Identify which cell holds the provided text, then report its [x, y] central coordinate. 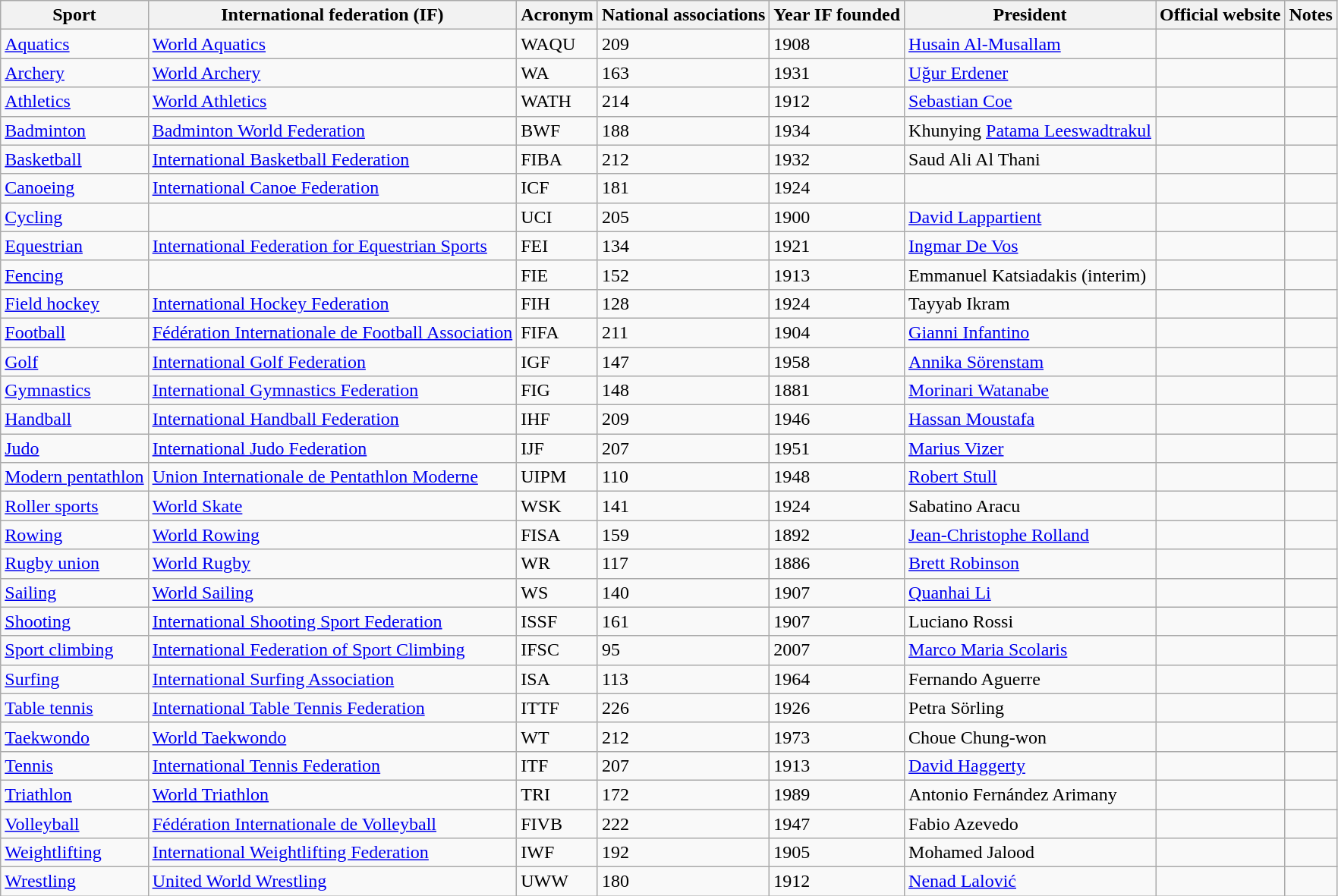
148 [683, 391]
Taekwondo [74, 737]
1905 [837, 853]
Luciano Rossi [1031, 621]
Archery [74, 73]
WATH [557, 102]
International Canoe Federation [332, 188]
Football [74, 332]
Mohamed Jalood [1031, 853]
Morinari Watanabe [1031, 391]
World Taekwondo [332, 737]
Union Internationale de Pentathlon Moderne [332, 477]
Husain Al-Musallam [1031, 44]
1900 [837, 217]
WT [557, 737]
International Table Tennis Federation [332, 708]
FIFA [557, 332]
1947 [837, 823]
International Federation for Equestrian Sports [332, 246]
Triathlon [74, 794]
181 [683, 188]
FEI [557, 246]
ISA [557, 679]
140 [683, 593]
113 [683, 679]
Weightlifting [74, 853]
ITTF [557, 708]
Petra Sörling [1031, 708]
Surfing [74, 679]
159 [683, 535]
IJF [557, 448]
Tennis [74, 766]
Emmanuel Katsiadakis (interim) [1031, 275]
Fédération Internationale de Volleyball [332, 823]
1989 [837, 794]
IHF [557, 420]
Choue Chung-won [1031, 737]
222 [683, 823]
World Athletics [332, 102]
UWW [557, 882]
FISA [557, 535]
Sabatino Aracu [1031, 506]
Robert Stull [1031, 477]
International federation (IF) [332, 15]
Gymnastics [74, 391]
Sebastian Coe [1031, 102]
International Judo Federation [332, 448]
1934 [837, 130]
Ingmar De Vos [1031, 246]
Hassan Moustafa [1031, 420]
Uğur Erdener [1031, 73]
International Golf Federation [332, 362]
Golf [74, 362]
134 [683, 246]
128 [683, 303]
Rowing [74, 535]
1926 [837, 708]
World Archery [332, 73]
UIPM [557, 477]
Fabio Azevedo [1031, 823]
1908 [837, 44]
Athletics [74, 102]
Year IF founded [837, 15]
205 [683, 217]
Khunying Patama Leeswadtrakul [1031, 130]
ITF [557, 766]
117 [683, 564]
Cycling [74, 217]
110 [683, 477]
Judo [74, 448]
International Tennis Federation [332, 766]
Field hockey [74, 303]
1958 [837, 362]
Equestrian [74, 246]
Basketball [74, 159]
1948 [837, 477]
Badminton World Federation [332, 130]
Aquatics [74, 44]
ICF [557, 188]
World Aquatics [332, 44]
Sport [74, 15]
141 [683, 506]
David Haggerty [1031, 766]
Fencing [74, 275]
IGF [557, 362]
World Skate [332, 506]
Tayyab Ikram [1031, 303]
International Shooting Sport Federation [332, 621]
Fédération Internationale de Football Association [332, 332]
Marco Maria Scolaris [1031, 650]
1881 [837, 391]
Notes [1311, 15]
Nenad Lalović [1031, 882]
Official website [1220, 15]
Canoeing [74, 188]
211 [683, 332]
World Sailing [332, 593]
172 [683, 794]
152 [683, 275]
214 [683, 102]
163 [683, 73]
Acronym [557, 15]
World Rowing [332, 535]
Badminton [74, 130]
161 [683, 621]
International Federation of Sport Climbing [332, 650]
Saud Ali Al Thani [1031, 159]
Volleyball [74, 823]
95 [683, 650]
Brett Robinson [1031, 564]
World Rugby [332, 564]
1892 [837, 535]
UCI [557, 217]
Annika Sörenstam [1031, 362]
WA [557, 73]
Marius Vizer [1031, 448]
1931 [837, 73]
192 [683, 853]
1973 [837, 737]
Handball [74, 420]
1886 [837, 564]
David Lappartient [1031, 217]
WAQU [557, 44]
IFSC [557, 650]
Quanhai Li [1031, 593]
Shooting [74, 621]
2007 [837, 650]
Table tennis [74, 708]
Wrestling [74, 882]
International Gymnastics Federation [332, 391]
Sport climbing [74, 650]
Rugby union [74, 564]
IWF [557, 853]
188 [683, 130]
Antonio Fernández Arimany [1031, 794]
1921 [837, 246]
International Handball Federation [332, 420]
Modern pentathlon [74, 477]
FIG [557, 391]
International Basketball Federation [332, 159]
FIBA [557, 159]
WSK [557, 506]
International Hockey Federation [332, 303]
WR [557, 564]
International Surfing Association [332, 679]
United World Wrestling [332, 882]
President [1031, 15]
1946 [837, 420]
World Triathlon [332, 794]
TRI [557, 794]
FIE [557, 275]
Gianni Infantino [1031, 332]
1932 [837, 159]
National associations [683, 15]
1951 [837, 448]
226 [683, 708]
FIVB [557, 823]
WS [557, 593]
180 [683, 882]
BWF [557, 130]
Fernando Aguerre [1031, 679]
ISSF [557, 621]
1964 [837, 679]
FIH [557, 303]
Jean-Christophe Rolland [1031, 535]
Roller sports [74, 506]
147 [683, 362]
International Weightlifting Federation [332, 853]
Sailing [74, 593]
1904 [837, 332]
